Detect which cell encompasses the target text, then output its (X, Y) center coordinate. 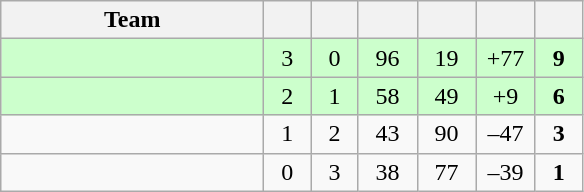
–39 (506, 172)
–47 (506, 134)
+9 (506, 96)
43 (388, 134)
49 (446, 96)
6 (558, 96)
Team (132, 20)
19 (446, 58)
58 (388, 96)
77 (446, 172)
9 (558, 58)
+77 (506, 58)
90 (446, 134)
96 (388, 58)
38 (388, 172)
